Return the (x, y) coordinate for the center point of the cell that contains the specified text.  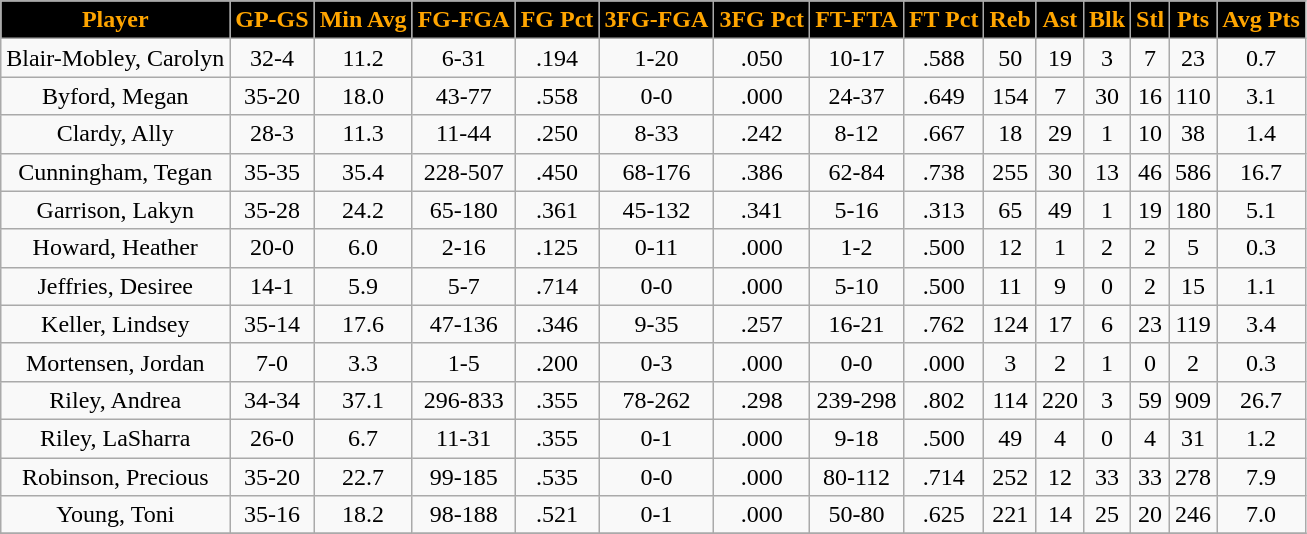
Keller, Lindsey (116, 324)
1.1 (1262, 286)
25 (1106, 515)
38 (1194, 134)
.667 (944, 134)
Player (116, 20)
9-35 (656, 324)
Blair-Mobley, Carolyn (116, 58)
Riley, Andrea (116, 400)
6 (1106, 324)
10-17 (857, 58)
65 (1010, 210)
34-34 (272, 400)
0-3 (656, 362)
8-33 (656, 134)
.762 (944, 324)
16.7 (1262, 172)
.386 (762, 172)
7.9 (1262, 477)
5.1 (1262, 210)
18.2 (363, 515)
3FG Pct (762, 20)
18 (1010, 134)
180 (1194, 210)
110 (1194, 96)
5-7 (464, 286)
8-12 (857, 134)
68-176 (656, 172)
59 (1150, 400)
11 (1010, 286)
Robinson, Precious (116, 477)
Reb (1010, 20)
11-31 (464, 438)
1-20 (656, 58)
.242 (762, 134)
Byford, Megan (116, 96)
FG-FGA (464, 20)
20 (1150, 515)
35.4 (363, 172)
35-14 (272, 324)
Cunningham, Tegan (116, 172)
114 (1010, 400)
6.7 (363, 438)
.625 (944, 515)
0-11 (656, 248)
GP-GS (272, 20)
16 (1150, 96)
.558 (557, 96)
2-16 (464, 248)
80-112 (857, 477)
17 (1060, 324)
Avg Pts (1262, 20)
Pts (1194, 20)
15 (1194, 286)
.649 (944, 96)
.257 (762, 324)
29 (1060, 134)
18.0 (363, 96)
24.2 (363, 210)
7-0 (272, 362)
278 (1194, 477)
9 (1060, 286)
Ast (1060, 20)
10 (1150, 134)
228-507 (464, 172)
909 (1194, 400)
255 (1010, 172)
6.0 (363, 248)
Stl (1150, 20)
62-84 (857, 172)
.341 (762, 210)
Blk (1106, 20)
.802 (944, 400)
35-28 (272, 210)
32-4 (272, 58)
154 (1010, 96)
16-21 (857, 324)
Garrison, Lakyn (116, 210)
Mortensen, Jordan (116, 362)
.298 (762, 400)
1-2 (857, 248)
9-18 (857, 438)
37.1 (363, 400)
35-35 (272, 172)
220 (1060, 400)
50-80 (857, 515)
35-16 (272, 515)
13 (1106, 172)
26.7 (1262, 400)
246 (1194, 515)
98-188 (464, 515)
45-132 (656, 210)
124 (1010, 324)
.450 (557, 172)
50 (1010, 58)
Young, Toni (116, 515)
.125 (557, 248)
.346 (557, 324)
Clardy, Ally (116, 134)
6-31 (464, 58)
FG Pct (557, 20)
22.7 (363, 477)
11.3 (363, 134)
.588 (944, 58)
46 (1150, 172)
11-44 (464, 134)
1.4 (1262, 134)
.361 (557, 210)
.194 (557, 58)
Howard, Heather (116, 248)
.521 (557, 515)
31 (1194, 438)
1-5 (464, 362)
Riley, LaSharra (116, 438)
14 (1060, 515)
.200 (557, 362)
296-833 (464, 400)
65-180 (464, 210)
119 (1194, 324)
Min Avg (363, 20)
14-1 (272, 286)
99-185 (464, 477)
.050 (762, 58)
17.6 (363, 324)
26-0 (272, 438)
252 (1010, 477)
24-37 (857, 96)
43-77 (464, 96)
20-0 (272, 248)
586 (1194, 172)
.738 (944, 172)
0.7 (1262, 58)
.250 (557, 134)
Jeffries, Desiree (116, 286)
FT-FTA (857, 20)
.313 (944, 210)
3.3 (363, 362)
.535 (557, 477)
FT Pct (944, 20)
11.2 (363, 58)
5-16 (857, 210)
3.4 (1262, 324)
239-298 (857, 400)
47-136 (464, 324)
7.0 (1262, 515)
3FG-FGA (656, 20)
28-3 (272, 134)
5.9 (363, 286)
1.2 (1262, 438)
5 (1194, 248)
5-10 (857, 286)
3.1 (1262, 96)
221 (1010, 515)
78-262 (656, 400)
